Extract the [X, Y] coordinate from the center of the cell holding the provided text.  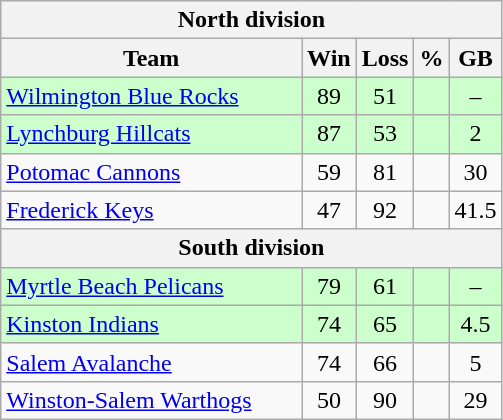
South division [252, 248]
89 [330, 96]
59 [330, 172]
Myrtle Beach Pelicans [152, 286]
50 [330, 400]
Team [152, 58]
47 [330, 210]
Lynchburg Hillcats [152, 134]
% [432, 58]
79 [330, 286]
2 [476, 134]
90 [385, 400]
81 [385, 172]
65 [385, 324]
North division [252, 20]
41.5 [476, 210]
Winston-Salem Warthogs [152, 400]
Salem Avalanche [152, 362]
29 [476, 400]
Loss [385, 58]
Potomac Cannons [152, 172]
4.5 [476, 324]
Kinston Indians [152, 324]
5 [476, 362]
Wilmington Blue Rocks [152, 96]
51 [385, 96]
92 [385, 210]
Frederick Keys [152, 210]
53 [385, 134]
66 [385, 362]
61 [385, 286]
87 [330, 134]
Win [330, 58]
GB [476, 58]
30 [476, 172]
